Output the [X, Y] coordinate of the center of the cell containing the given text.  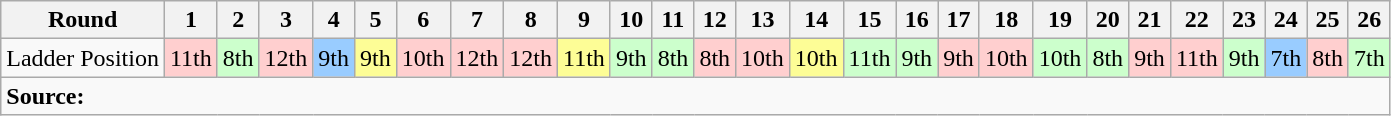
5 [376, 20]
11 [673, 20]
21 [1150, 20]
9 [584, 20]
12 [715, 20]
24 [1286, 20]
16 [917, 20]
2 [238, 20]
3 [286, 20]
17 [959, 20]
19 [1060, 20]
20 [1108, 20]
6 [423, 20]
10 [631, 20]
25 [1328, 20]
1 [190, 20]
Round [83, 20]
8 [531, 20]
Source: [696, 96]
14 [816, 20]
Ladder Position [83, 58]
15 [870, 20]
22 [1196, 20]
13 [763, 20]
4 [334, 20]
7 [477, 20]
23 [1244, 20]
26 [1369, 20]
18 [1006, 20]
